Determine the [x, y] coordinate at the center of the cell enclosing the given text.  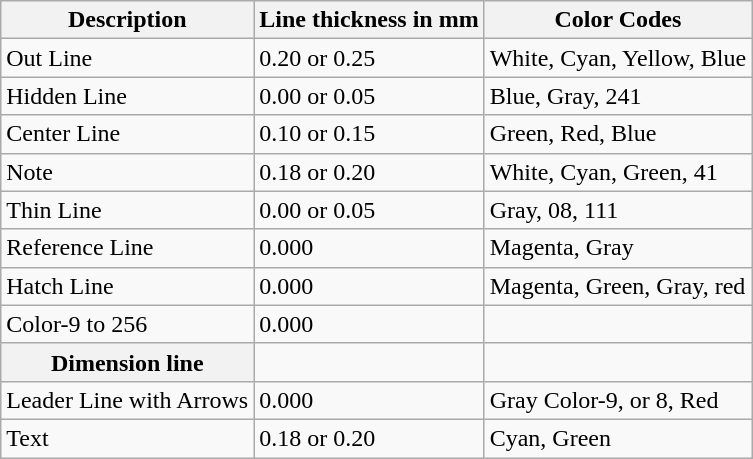
0.20 or 0.25 [369, 58]
Center Line [128, 134]
Line thickness in mm [369, 20]
Note [128, 172]
Blue, Gray, 241 [618, 96]
Leader Line with Arrows [128, 400]
Hidden Line [128, 96]
White, Cyan, Yellow, Blue [618, 58]
0.10 or 0.15 [369, 134]
Description [128, 20]
Magenta, Gray [618, 248]
Color-9 to 256 [128, 324]
Color Codes [618, 20]
Reference Line [128, 248]
Dimension line [128, 362]
Hatch Line [128, 286]
Gray Color-9, or 8, Red [618, 400]
Out Line [128, 58]
Gray, 08, 111 [618, 210]
Green, Red, Blue [618, 134]
Magenta, Green, Gray, red [618, 286]
White, Cyan, Green, 41 [618, 172]
Cyan, Green [618, 438]
Text [128, 438]
Thin Line [128, 210]
